Search for the cell housing the specified text and yield its [x, y] center coordinate. 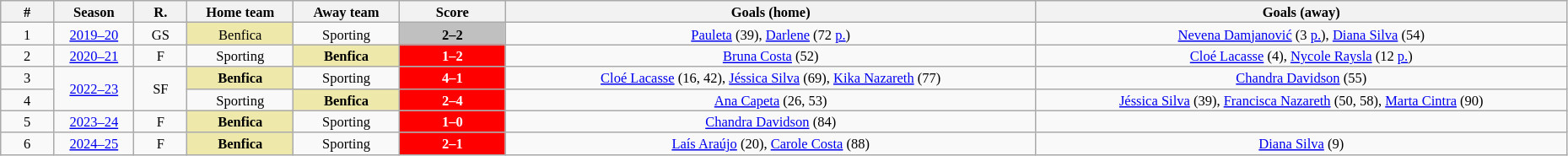
4–1 [452, 78]
Diana Silva (9) [1301, 143]
Laís Araújo (20), Carole Costa (88) [771, 143]
GS [160, 34]
R. [160, 12]
Goals (away) [1301, 12]
1 [27, 34]
1–0 [452, 121]
Jéssica Silva (39), Francisca Nazareth (50, 58), Marta Cintra (90) [1301, 100]
2–4 [452, 100]
6 [27, 143]
Ana Capeta (26, 53) [771, 100]
Home team [240, 12]
2019–20 [94, 34]
2023–24 [94, 121]
2024–25 [94, 143]
Chandra Davidson (84) [771, 121]
Away team [347, 12]
Cloé Lacasse (4), Nycole Raysla (12 p.) [1301, 56]
5 [27, 121]
3 [27, 78]
Cloé Lacasse (16, 42), Jéssica Silva (69), Kika Nazareth (77) [771, 78]
2020–21 [94, 56]
2022–23 [94, 89]
Season [94, 12]
Score [452, 12]
Pauleta (39), Darlene (72 p.) [771, 34]
Nevena Damjanović (3 p.), Diana Silva (54) [1301, 34]
2 [27, 56]
2–2 [452, 34]
2–1 [452, 143]
# [27, 12]
4 [27, 100]
Chandra Davidson (55) [1301, 78]
Goals (home) [771, 12]
SF [160, 89]
Bruna Costa (52) [771, 56]
1–2 [452, 56]
